Extract the [X, Y] coordinate from the center of the cell holding the provided text.  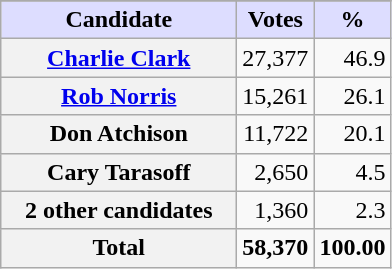
26.1 [352, 96]
20.1 [352, 134]
Votes [276, 20]
Candidate [119, 20]
46.9 [352, 58]
11,722 [276, 134]
Total [119, 248]
Cary Tarasoff [119, 172]
15,261 [276, 96]
100.00 [352, 248]
2 other candidates [119, 210]
1,360 [276, 210]
Charlie Clark [119, 58]
58,370 [276, 248]
4.5 [352, 172]
27,377 [276, 58]
Don Atchison [119, 134]
2.3 [352, 210]
Rob Norris [119, 96]
% [352, 20]
2,650 [276, 172]
